Return the [x, y] coordinate for the center point of the cell that contains the specified text.  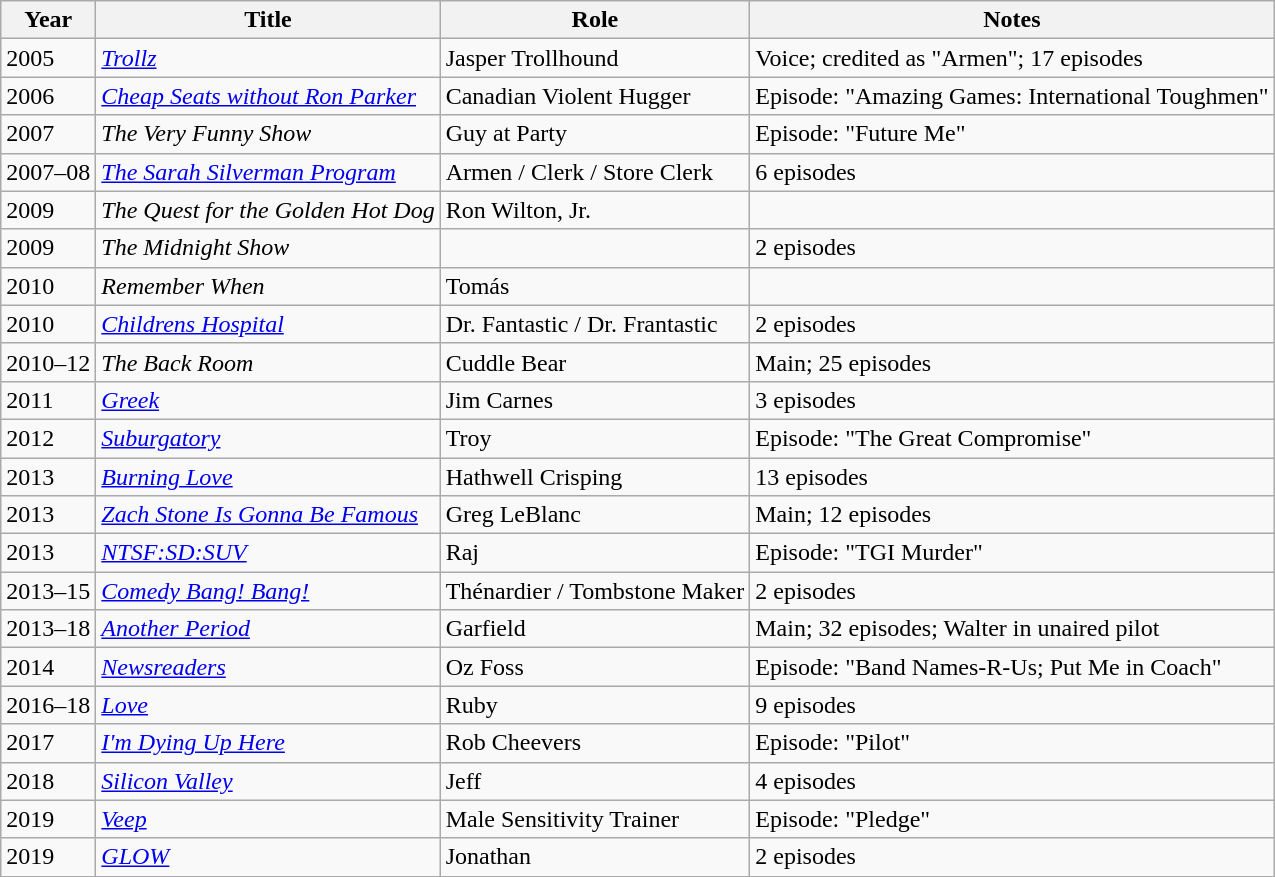
Episode: "Future Me" [1012, 134]
4 episodes [1012, 781]
3 episodes [1012, 400]
Voice; credited as "Armen"; 17 episodes [1012, 58]
Trollz [268, 58]
Newsreaders [268, 667]
Main; 12 episodes [1012, 515]
Armen / Clerk / Store Clerk [595, 172]
2007 [48, 134]
Silicon Valley [268, 781]
Episode: "The Great Compromise" [1012, 438]
Episode: "TGI Murder" [1012, 553]
2006 [48, 96]
I'm Dying Up Here [268, 743]
Ruby [595, 705]
NTSF:SD:SUV [268, 553]
Notes [1012, 20]
Comedy Bang! Bang! [268, 591]
Cheap Seats without Ron Parker [268, 96]
9 episodes [1012, 705]
Greek [268, 400]
Raj [595, 553]
GLOW [268, 857]
Love [268, 705]
The Midnight Show [268, 248]
2013–15 [48, 591]
Thénardier / Tombstone Maker [595, 591]
Role [595, 20]
2018 [48, 781]
Cuddle Bear [595, 362]
Remember When [268, 286]
2016–18 [48, 705]
Another Period [268, 629]
Jeff [595, 781]
Male Sensitivity Trainer [595, 819]
2014 [48, 667]
Year [48, 20]
2012 [48, 438]
Burning Love [268, 477]
Rob Cheevers [595, 743]
Jim Carnes [595, 400]
Canadian Violent Hugger [595, 96]
2010–12 [48, 362]
Childrens Hospital [268, 324]
Episode: "Pledge" [1012, 819]
Guy at Party [595, 134]
Tomás [595, 286]
Dr. Fantastic / Dr. Frantastic [595, 324]
Garfield [595, 629]
Troy [595, 438]
Ron Wilton, Jr. [595, 210]
The Sarah Silverman Program [268, 172]
Veep [268, 819]
Hathwell Crisping [595, 477]
Suburgatory [268, 438]
The Quest for the Golden Hot Dog [268, 210]
2017 [48, 743]
Episode: "Amazing Games: International Toughmen" [1012, 96]
2013–18 [48, 629]
2005 [48, 58]
Greg LeBlanc [595, 515]
Oz Foss [595, 667]
Episode: "Band Names-R-Us; Put Me in Coach" [1012, 667]
Main; 25 episodes [1012, 362]
The Back Room [268, 362]
2011 [48, 400]
Jonathan [595, 857]
Main; 32 episodes; Walter in unaired pilot [1012, 629]
The Very Funny Show [268, 134]
Title [268, 20]
Zach Stone Is Gonna Be Famous [268, 515]
6 episodes [1012, 172]
Jasper Trollhound [595, 58]
13 episodes [1012, 477]
2007–08 [48, 172]
Episode: "Pilot" [1012, 743]
